Provide the (X, Y) coordinate of the cell's center where the given text is located.  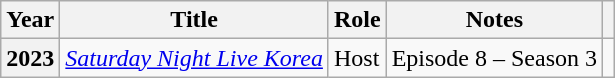
Notes (494, 20)
Role (357, 20)
Episode 8 – Season 3 (494, 58)
Saturday Night Live Korea (194, 58)
2023 (30, 58)
Host (357, 58)
Title (194, 20)
Year (30, 20)
